From the cell containing the given text, extract its center point as [X, Y] coordinate. 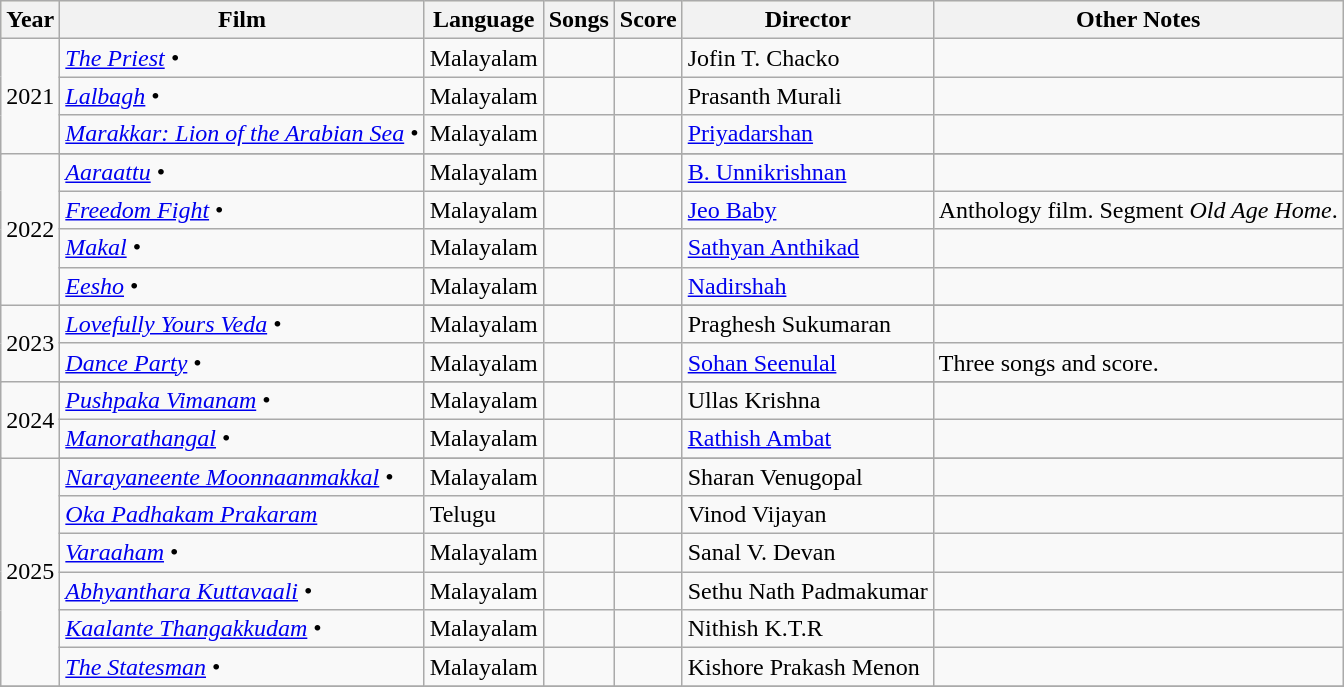
Aaraattu • [242, 172]
Film [242, 20]
Language [484, 20]
2025 [30, 572]
The Priest • [242, 58]
Other Notes [1138, 20]
Priyadarshan [808, 134]
Praghesh Sukumaran [808, 324]
Lalbagh • [242, 96]
Vinod Vijayan [808, 515]
Kaalante Thangakkudam • [242, 629]
Abhyanthara Kuttavaali • [242, 591]
Sohan Seenulal [808, 362]
Jofin T. Chacko [808, 58]
Jeo Baby [808, 210]
Score [648, 20]
Sanal V. Devan [808, 553]
B. Unnikrishnan [808, 172]
2024 [30, 419]
The Statesman • [242, 667]
Oka Padhakam Prakaram [242, 515]
Year [30, 20]
Nadirshah [808, 286]
Sharan Venugopal [808, 477]
Varaaham • [242, 553]
Ullas Krishna [808, 400]
Anthology film. Segment Old Age Home. [1138, 210]
Sethu Nath Padmakumar [808, 591]
Kishore Prakash Menon [808, 667]
Prasanth Murali [808, 96]
Rathish Ambat [808, 438]
Eesho • [242, 286]
Manorathangal • [242, 438]
Nithish K.T.R [808, 629]
Songs [578, 20]
Telugu [484, 515]
Narayaneente Moonnaanmakkal • [242, 477]
Sathyan Anthikad [808, 248]
2021 [30, 96]
Dance Party • [242, 362]
2023 [30, 343]
Lovefully Yours Veda • [242, 324]
Makal • [242, 248]
2022 [30, 229]
Marakkar: Lion of the Arabian Sea • [242, 134]
Three songs and score. [1138, 362]
Pushpaka Vimanam • [242, 400]
Director [808, 20]
Freedom Fight • [242, 210]
